Provide the [X, Y] coordinate of the cell's center where the given text is located.  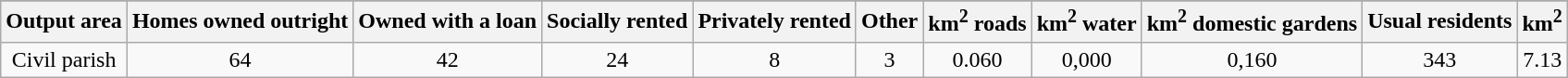
km2 roads [977, 22]
Privately rented [775, 22]
64 [240, 59]
24 [618, 59]
Homes owned outright [240, 22]
Owned with a loan [448, 22]
0,000 [1086, 59]
0.060 [977, 59]
km2 [1542, 22]
8 [775, 59]
Socially rented [618, 22]
0,160 [1252, 59]
km2 water [1086, 22]
Usual residents [1439, 22]
343 [1439, 59]
7.13 [1542, 59]
Other [889, 22]
Civil parish [65, 59]
km2 domestic gardens [1252, 22]
3 [889, 59]
Output area [65, 22]
42 [448, 59]
